For the text-containing cell, return its midpoint in [X, Y] coordinate format. 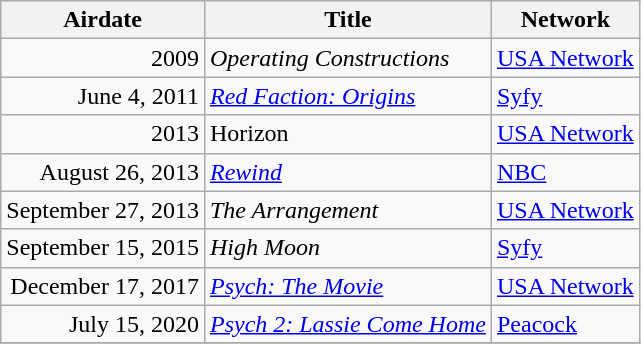
Operating Constructions [348, 58]
The Arrangement [348, 210]
Title [348, 20]
June 4, 2011 [103, 96]
NBC [565, 172]
Rewind [348, 172]
Network [565, 20]
Peacock [565, 324]
High Moon [348, 248]
Psych: The Movie [348, 286]
Red Faction: Origins [348, 96]
Horizon [348, 134]
July 15, 2020 [103, 324]
August 26, 2013 [103, 172]
December 17, 2017 [103, 286]
September 15, 2015 [103, 248]
Airdate [103, 20]
Psych 2: Lassie Come Home [348, 324]
2009 [103, 58]
September 27, 2013 [103, 210]
2013 [103, 134]
